Find where the given text appears and provide that cell's center as (X, Y) coordinate. 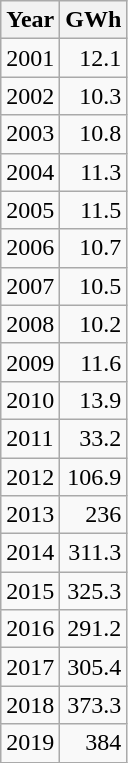
2002 (30, 96)
2017 (30, 667)
325.3 (94, 591)
2003 (30, 134)
11.3 (94, 172)
2010 (30, 400)
384 (94, 743)
12.1 (94, 58)
291.2 (94, 629)
2018 (30, 705)
311.3 (94, 553)
11.6 (94, 362)
106.9 (94, 477)
236 (94, 515)
10.3 (94, 96)
10.8 (94, 134)
10.5 (94, 286)
2012 (30, 477)
305.4 (94, 667)
2019 (30, 743)
2005 (30, 210)
2014 (30, 553)
2015 (30, 591)
13.9 (94, 400)
Year (30, 20)
2004 (30, 172)
33.2 (94, 438)
2008 (30, 324)
GWh (94, 20)
2001 (30, 58)
373.3 (94, 705)
11.5 (94, 210)
2006 (30, 248)
10.7 (94, 248)
2011 (30, 438)
10.2 (94, 324)
2016 (30, 629)
2009 (30, 362)
2007 (30, 286)
2013 (30, 515)
